Locate the cell with the specified text and output its [x, y] center coordinate. 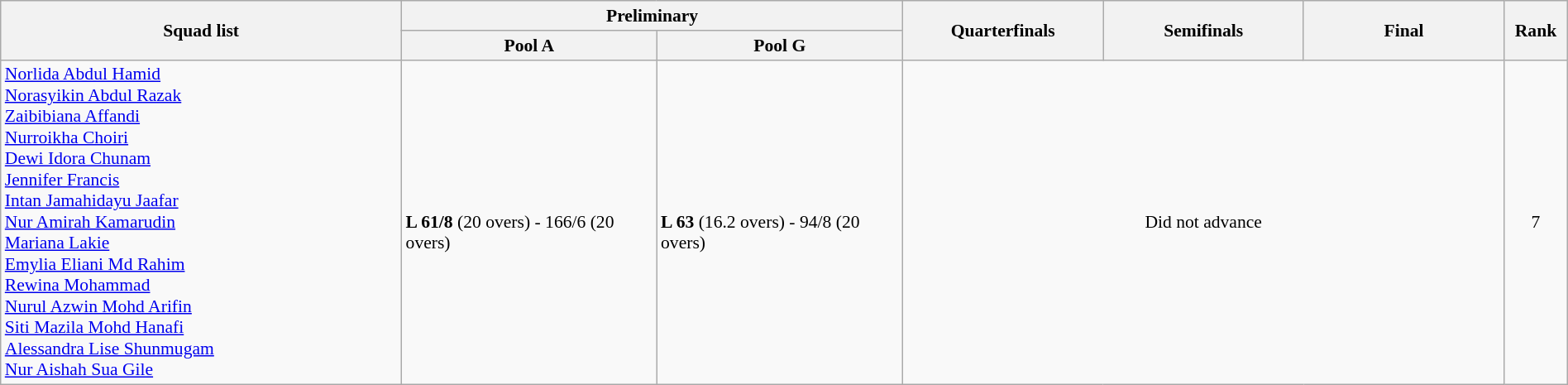
Semifinals [1203, 30]
Final [1403, 30]
Pool G [780, 46]
Rank [1537, 30]
L 61/8 (20 overs) - 166/6 (20 overs) [529, 222]
L 63 (16.2 overs) - 94/8 (20 overs) [780, 222]
Quarterfinals [1003, 30]
7 [1537, 222]
Did not advance [1204, 222]
Preliminary [653, 16]
Pool A [529, 46]
Squad list [202, 30]
